Scan for the cell matching the given text and deliver its [X, Y] coordinate at center. 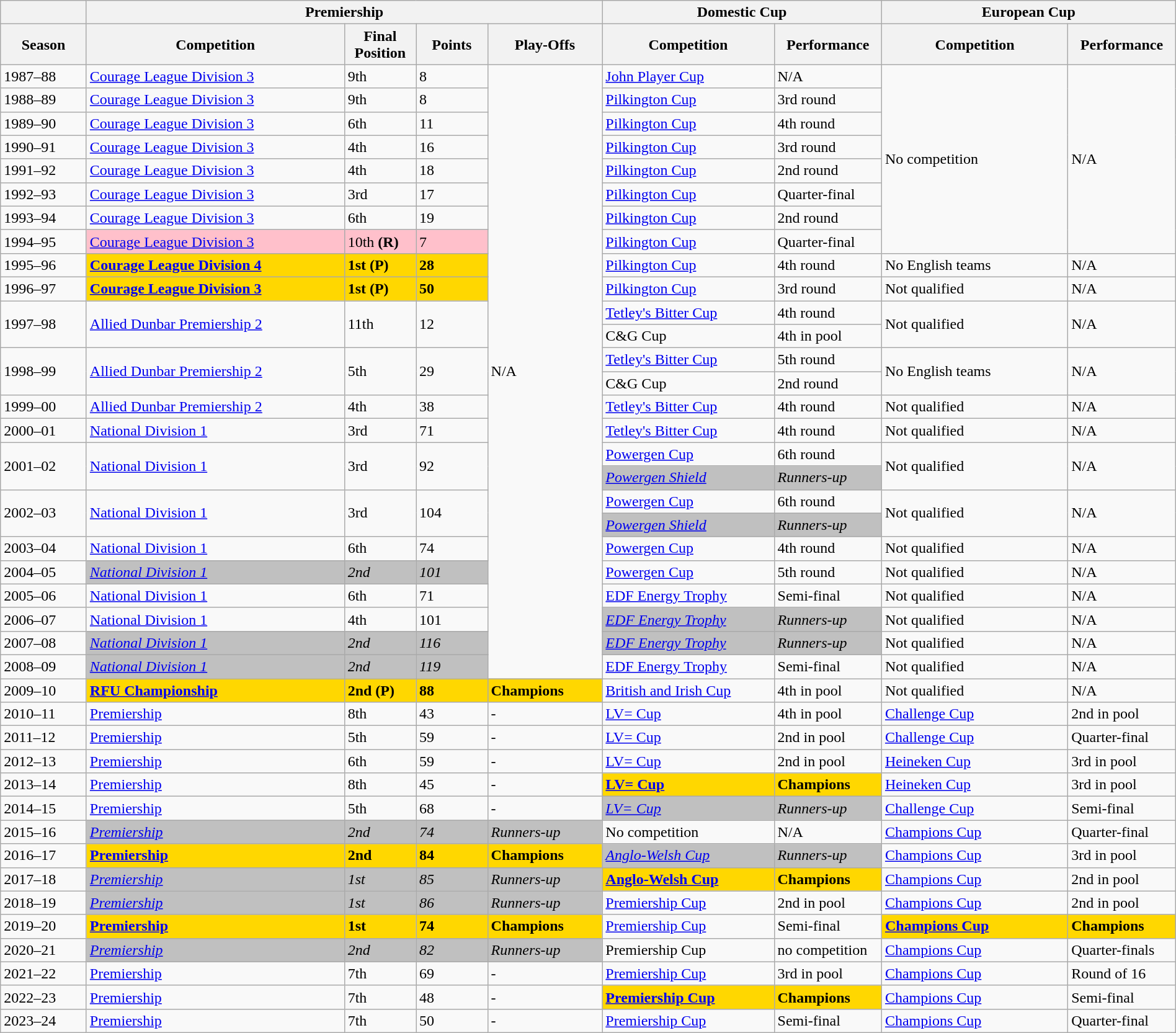
88 [452, 691]
2019–20 [43, 926]
104 [452, 513]
2012–13 [43, 761]
2009–10 [43, 691]
1996–97 [43, 288]
2007–08 [43, 643]
1989–90 [43, 123]
Round of 16 [1122, 973]
1988–89 [43, 100]
38 [452, 407]
11th [380, 324]
92 [452, 466]
2014–15 [43, 808]
1991–92 [43, 171]
RFU Championship [215, 691]
Quarter-finals [1122, 950]
Domestic Cup [742, 12]
45 [452, 785]
84 [452, 856]
1995–96 [43, 265]
48 [452, 997]
1999–00 [43, 407]
2004–05 [43, 572]
2013–14 [43, 785]
10th (R) [380, 241]
2017–18 [43, 879]
Final Position [380, 45]
Courage League Division 4 [215, 265]
European Cup [1028, 12]
82 [452, 950]
2003–04 [43, 548]
2022–23 [43, 997]
2011–12 [43, 738]
2005–06 [43, 596]
2021–22 [43, 973]
2002–03 [43, 513]
19 [452, 218]
116 [452, 643]
86 [452, 903]
1987–88 [43, 76]
7 [452, 241]
1990–91 [43, 147]
28 [452, 265]
2001–02 [43, 466]
1993–94 [43, 218]
2020–21 [43, 950]
no competition [827, 950]
Play-Offs [545, 45]
2016–17 [43, 856]
17 [452, 194]
11 [452, 123]
1997–98 [43, 324]
2018–19 [43, 903]
John Player Cup [688, 76]
2023–24 [43, 1021]
1994–95 [43, 241]
1998–99 [43, 372]
85 [452, 879]
29 [452, 372]
16 [452, 147]
68 [452, 808]
2008–09 [43, 666]
2000–01 [43, 431]
British and Irish Cup [688, 691]
2015–16 [43, 832]
119 [452, 666]
2nd (P) [380, 691]
Points [452, 45]
Season [43, 45]
43 [452, 714]
1992–93 [43, 194]
2010–11 [43, 714]
2006–07 [43, 619]
69 [452, 973]
12 [452, 324]
18 [452, 171]
